Find where the given text appears and provide that cell's center as [x, y] coordinate. 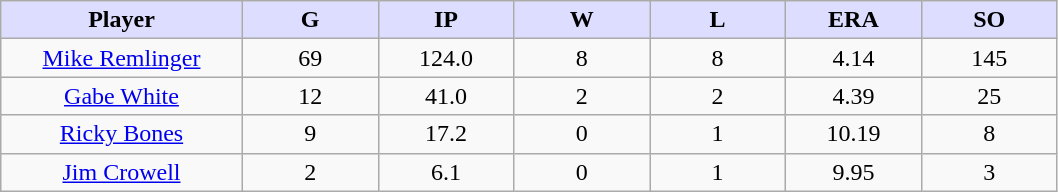
Player [122, 20]
Gabe White [122, 96]
9 [310, 134]
69 [310, 58]
Mike Remlinger [122, 58]
9.95 [854, 172]
25 [989, 96]
145 [989, 58]
12 [310, 96]
W [582, 20]
4.39 [854, 96]
10.19 [854, 134]
4.14 [854, 58]
L [718, 20]
3 [989, 172]
17.2 [446, 134]
G [310, 20]
Jim Crowell [122, 172]
SO [989, 20]
ERA [854, 20]
IP [446, 20]
Ricky Bones [122, 134]
6.1 [446, 172]
124.0 [446, 58]
41.0 [446, 96]
